Detect which cell encompasses the target text, then output its (x, y) center coordinate. 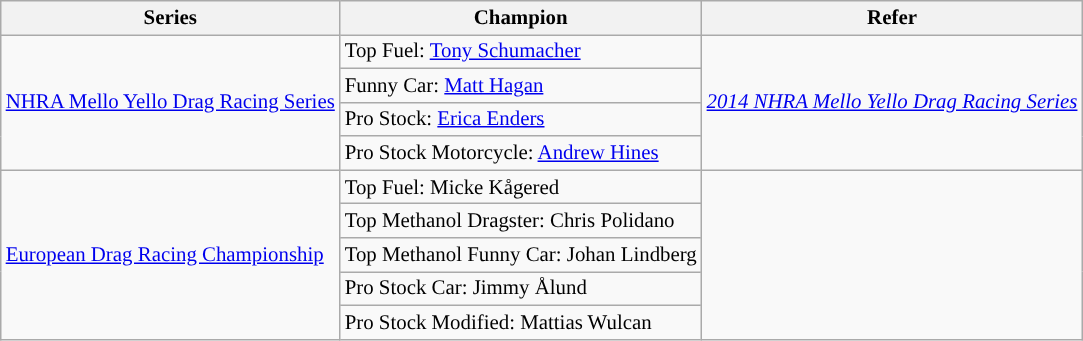
Top Methanol Dragster: Chris Polidano (521, 221)
Refer (892, 18)
Pro Stock: Erica Enders (521, 119)
European Drag Racing Championship (170, 254)
Pro Stock Car: Jimmy Ålund (521, 288)
Top Methanol Funny Car: Johan Lindberg (521, 255)
Champion (521, 18)
Funny Car: Matt Hagan (521, 85)
Top Fuel: Micke Kågered (521, 187)
Top Fuel: Tony Schumacher (521, 51)
2014 NHRA Mello Yello Drag Racing Series (892, 102)
Series (170, 18)
Pro Stock Motorcycle: Andrew Hines (521, 153)
Pro Stock Modified: Mattias Wulcan (521, 322)
NHRA Mello Yello Drag Racing Series (170, 102)
